Return the (x, y) coordinate for the center point of the cell that contains the specified text.  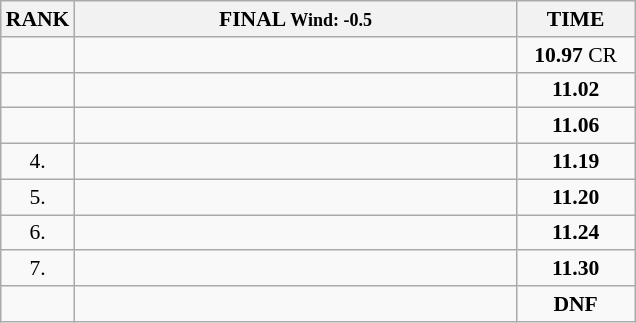
5. (38, 197)
TIME (576, 19)
7. (38, 269)
11.06 (576, 126)
4. (38, 162)
11.02 (576, 90)
11.30 (576, 269)
FINAL Wind: -0.5 (295, 19)
DNF (576, 304)
6. (38, 233)
10.97 CR (576, 55)
11.24 (576, 233)
11.19 (576, 162)
RANK (38, 19)
11.20 (576, 197)
